From the cell containing the given text, extract its center point as (x, y) coordinate. 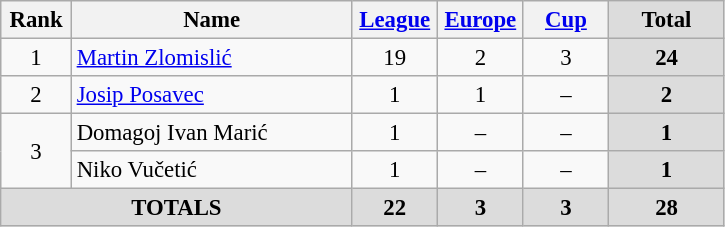
22 (395, 208)
TOTALS (176, 208)
24 (667, 58)
Cup (566, 20)
Name (212, 20)
Total (667, 20)
Domagoj Ivan Marić (212, 133)
Josip Posavec (212, 95)
League (395, 20)
19 (395, 58)
Europe (481, 20)
Rank (36, 20)
Martin Zlomislić (212, 58)
Niko Vučetić (212, 170)
28 (667, 208)
